Search for the cell housing the specified text and yield its [x, y] center coordinate. 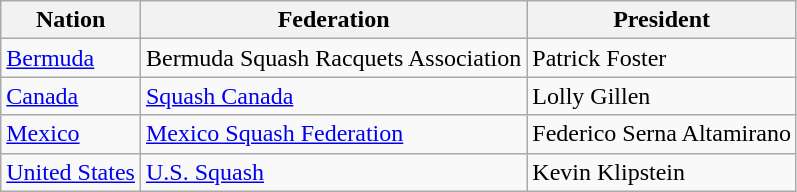
U.S. Squash [333, 172]
Nation [71, 20]
Lolly Gillen [662, 96]
Squash Canada [333, 96]
Federation [333, 20]
Mexico Squash Federation [333, 134]
Canada [71, 96]
Patrick Foster [662, 58]
Mexico [71, 134]
Federico Serna Altamirano [662, 134]
United States [71, 172]
Bermuda Squash Racquets Association [333, 58]
Kevin Klipstein [662, 172]
President [662, 20]
Bermuda [71, 58]
